Extract the [x, y] coordinate from the center of the cell holding the provided text.  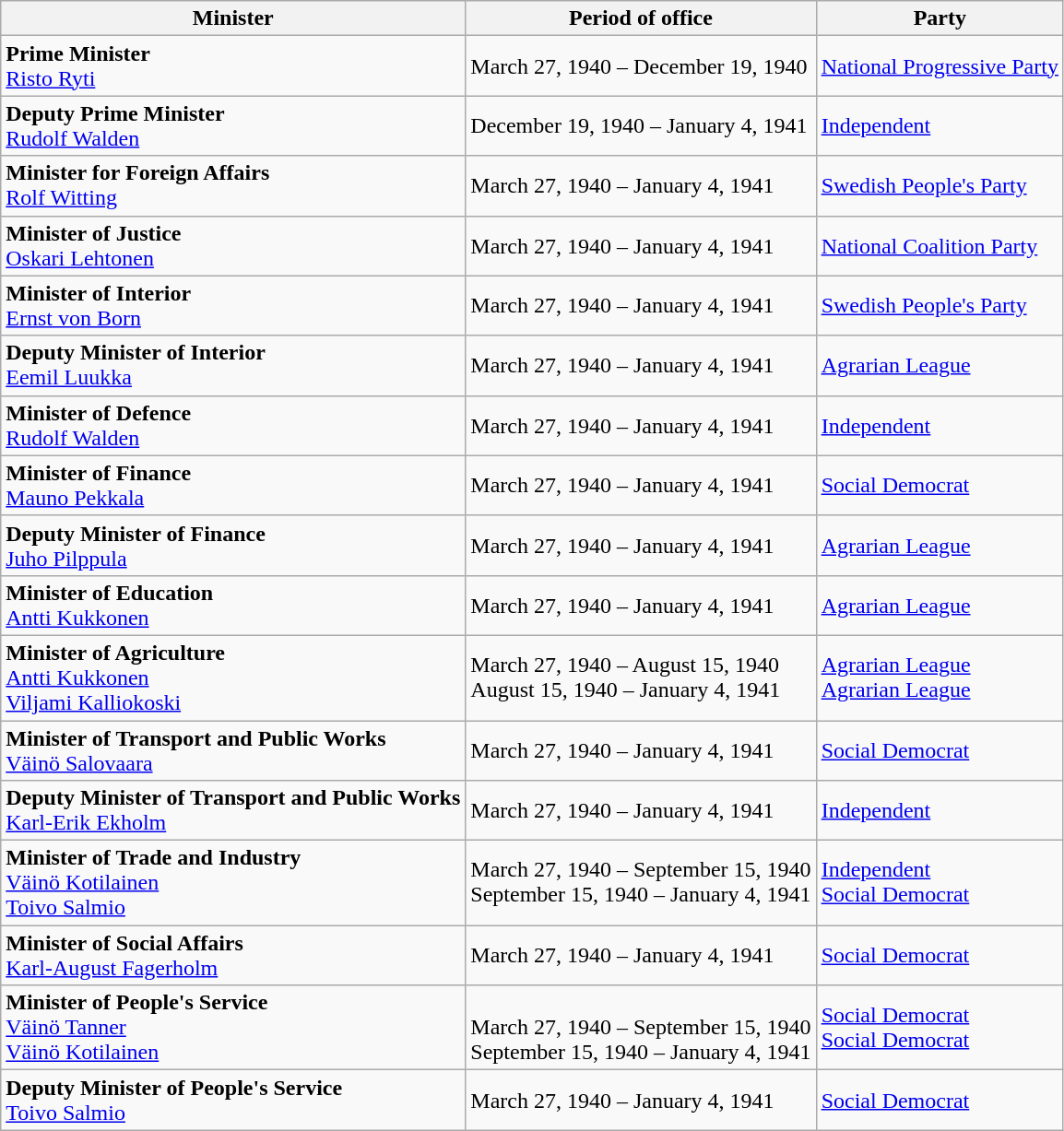
March 27, 1940 – September 15, 1940September 15, 1940 – January 4, 1941 [641, 883]
Minister of AgricultureAntti KukkonenViljami Kalliokoski [233, 677]
Minister of People's ServiceVäinö Tanner Väinö Kotilainen [233, 1028]
National Progressive Party [940, 66]
Minister of InteriorErnst von Born [233, 306]
Independent Social Democrat [940, 883]
Social Democrat Social Democrat [940, 1028]
Deputy Minister of FinanceJuho Pilppula [233, 546]
National Coalition Party [940, 245]
Agrarian League Agrarian League [940, 677]
Minister of Social AffairsKarl-August Fagerholm [233, 955]
Deputy Minister of InteriorEemil Luukka [233, 365]
March 27, 1940 – December 19, 1940 [641, 66]
Deputy Prime MinisterRudolf Walden [233, 125]
Minister of Transport and Public WorksVäinö Salovaara [233, 750]
Deputy Minister of People's ServiceToivo Salmio [233, 1101]
Minister of DefenceRudolf Walden [233, 426]
March 27, 1940 – September 15, 1940 September 15, 1940 – January 4, 1941 [641, 1028]
March 27, 1940 – August 15, 1940August 15, 1940 – January 4, 1941 [641, 677]
Minister of FinanceMauno Pekkala [233, 485]
Minister of Trade and IndustryVäinö Kotilainen Toivo Salmio [233, 883]
Minister of EducationAntti Kukkonen [233, 605]
Minister [233, 18]
Party [940, 18]
Deputy Minister of Transport and Public WorksKarl-Erik Ekholm [233, 811]
Prime MinisterRisto Ryti [233, 66]
Minister of JusticeOskari Lehtonen [233, 245]
December 19, 1940 – January 4, 1941 [641, 125]
Period of office [641, 18]
Minister for Foreign AffairsRolf Witting [233, 186]
